Pinpoint the cell where the given text exists, returning its [X, Y] midpoint coordinate. 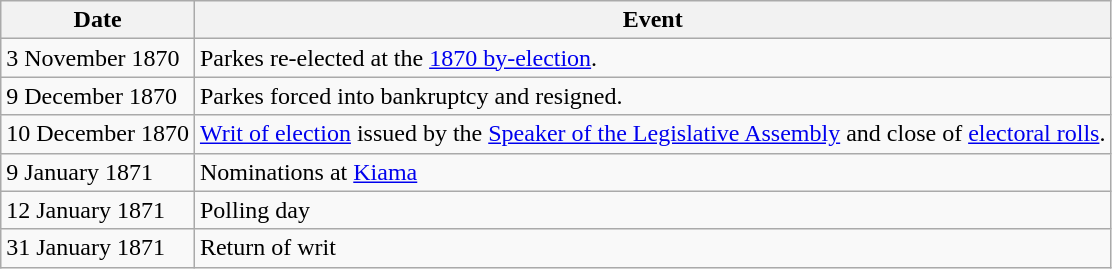
Parkes re-elected at the 1870 by-election. [652, 58]
9 January 1871 [98, 172]
12 January 1871 [98, 210]
9 December 1870 [98, 96]
Date [98, 20]
3 November 1870 [98, 58]
Return of writ [652, 248]
10 December 1870 [98, 134]
31 January 1871 [98, 248]
Writ of election issued by the Speaker of the Legislative Assembly and close of electoral rolls. [652, 134]
Nominations at Kiama [652, 172]
Parkes forced into bankruptcy and resigned. [652, 96]
Event [652, 20]
Polling day [652, 210]
